Capture the cell that displays the provided text and extract its (x, y) central coordinate. 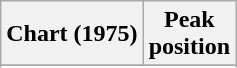
Chart (1975) (72, 34)
Peakposition (189, 34)
